Find where the given text appears and provide that cell's center as (x, y) coordinate. 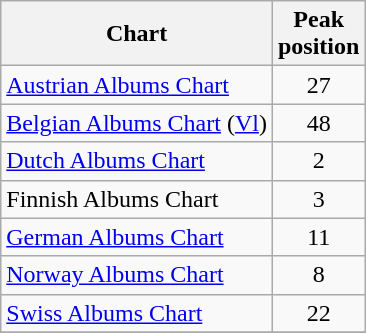
Norway Albums Chart (137, 275)
German Albums Chart (137, 237)
27 (318, 85)
Austrian Albums Chart (137, 85)
11 (318, 237)
22 (318, 313)
3 (318, 199)
Chart (137, 34)
Finnish Albums Chart (137, 199)
Swiss Albums Chart (137, 313)
8 (318, 275)
48 (318, 123)
Dutch Albums Chart (137, 161)
2 (318, 161)
Peakposition (318, 34)
Belgian Albums Chart (Vl) (137, 123)
